Capture the cell that displays the provided text and extract its [x, y] central coordinate. 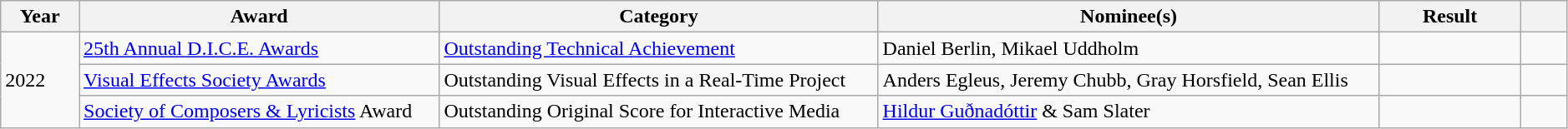
Outstanding Original Score for Interactive Media [658, 112]
Outstanding Visual Effects in a Real-Time Project [658, 80]
Result [1450, 17]
Outstanding Technical Achievement [658, 48]
2022 [40, 80]
Hildur Guðnadóttir & Sam Slater [1129, 112]
25th Annual D.I.C.E. Awards [259, 48]
Society of Composers & Lyricists Award [259, 112]
Daniel Berlin, Mikael Uddholm [1129, 48]
Award [259, 17]
Category [658, 17]
Year [40, 17]
Nominee(s) [1129, 17]
Anders Egleus, Jeremy Chubb, Gray Horsfield, Sean Ellis [1129, 80]
Visual Effects Society Awards [259, 80]
